Determine the (X, Y) coordinate at the center of the cell enclosing the given text.  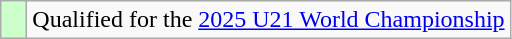
Qualified for the 2025 U21 World Championship (268, 20)
